Extract the (x, y) coordinate from the center of the cell holding the provided text.  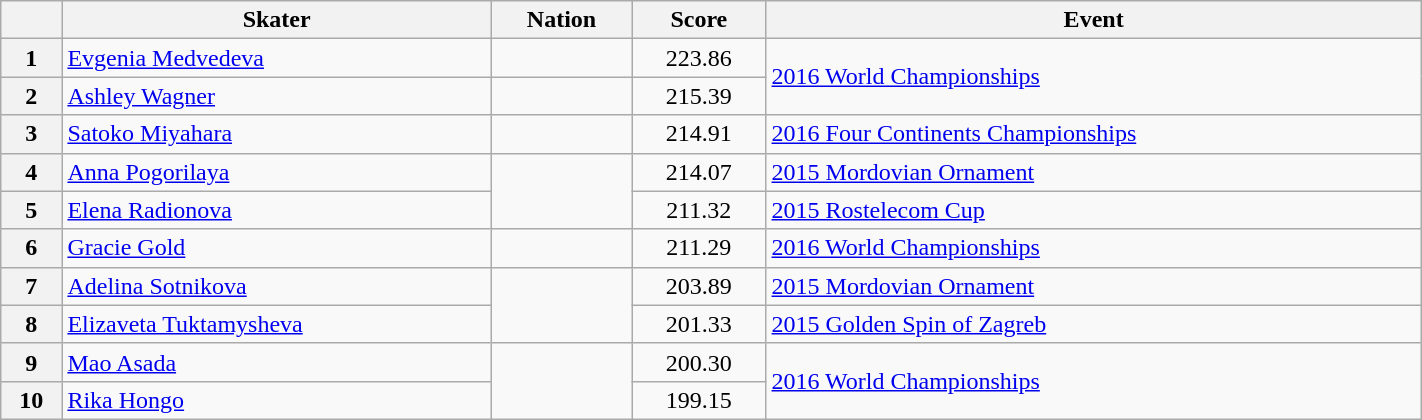
Mao Asada (277, 362)
2016 Four Continents Championships (1094, 134)
Elena Radionova (277, 210)
Nation (561, 20)
Event (1094, 20)
201.33 (699, 324)
3 (32, 134)
Ashley Wagner (277, 96)
6 (32, 248)
211.29 (699, 248)
200.30 (699, 362)
Evgenia Medvedeva (277, 58)
7 (32, 286)
223.86 (699, 58)
Score (699, 20)
Skater (277, 20)
2015 Golden Spin of Zagreb (1094, 324)
2015 Rostelecom Cup (1094, 210)
199.15 (699, 400)
Anna Pogorilaya (277, 172)
10 (32, 400)
214.91 (699, 134)
4 (32, 172)
215.39 (699, 96)
Rika Hongo (277, 400)
8 (32, 324)
9 (32, 362)
211.32 (699, 210)
214.07 (699, 172)
1 (32, 58)
203.89 (699, 286)
5 (32, 210)
Gracie Gold (277, 248)
Elizaveta Tuktamysheva (277, 324)
2 (32, 96)
Satoko Miyahara (277, 134)
Adelina Sotnikova (277, 286)
